Locate the cell with the specified text and output its [X, Y] center coordinate. 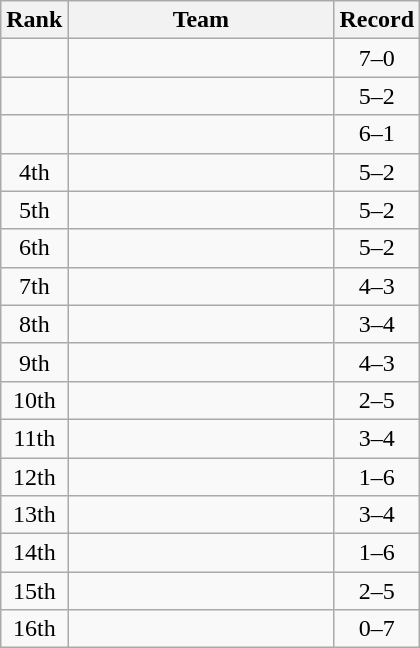
10th [34, 400]
12th [34, 477]
15th [34, 591]
13th [34, 515]
Rank [34, 20]
Team [201, 20]
0–7 [377, 629]
11th [34, 438]
7–0 [377, 58]
6th [34, 248]
5th [34, 210]
6–1 [377, 134]
7th [34, 286]
4th [34, 172]
14th [34, 553]
Record [377, 20]
16th [34, 629]
9th [34, 362]
8th [34, 324]
